Locate the cell with the specified text and output its (x, y) center coordinate. 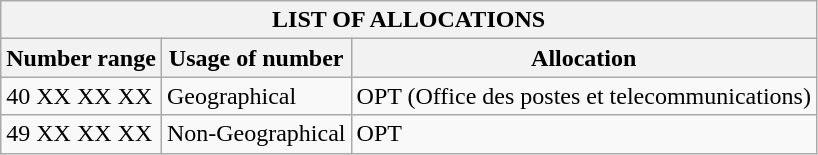
40 XX XX XX (82, 96)
Usage of number (256, 58)
49 XX XX XX (82, 134)
Allocation (584, 58)
Number range (82, 58)
Geographical (256, 96)
OPT (Office des postes et telecommunications) (584, 96)
Non-Geographical (256, 134)
OPT (584, 134)
LIST OF ALLOCATIONS (409, 20)
